Output the (X, Y) coordinate of the center of the cell containing the given text.  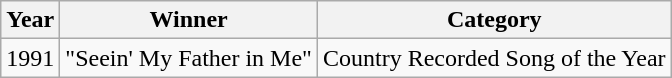
"Seein' My Father in Me" (189, 58)
1991 (30, 58)
Category (494, 20)
Winner (189, 20)
Country Recorded Song of the Year (494, 58)
Year (30, 20)
